Output the [X, Y] coordinate of the center of the cell containing the given text.  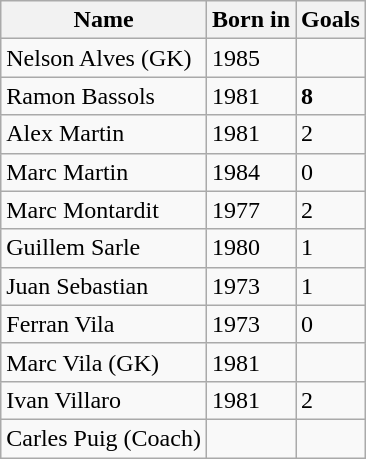
1984 [250, 172]
Marc Martin [104, 172]
1977 [250, 210]
Ramon Bassols [104, 96]
Ivan Villaro [104, 400]
Juan Sebastian [104, 286]
Goals [331, 20]
Alex Martin [104, 134]
Marc Vila (GK) [104, 362]
Ferran Vila [104, 324]
Guillem Sarle [104, 248]
1980 [250, 248]
Name [104, 20]
Born in [250, 20]
8 [331, 96]
Nelson Alves (GK) [104, 58]
Marc Montardit [104, 210]
Carles Puig (Coach) [104, 438]
1985 [250, 58]
